Extract the [x, y] coordinate from the center of the cell holding the provided text.  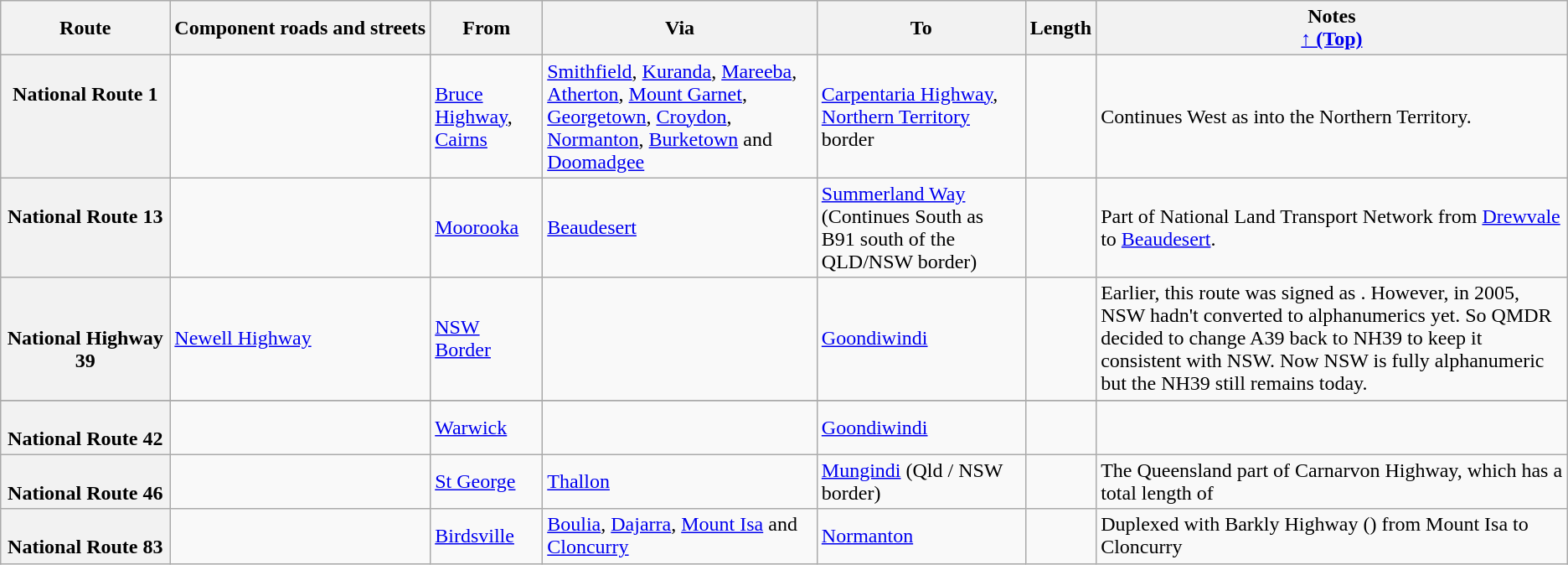
Normanton [921, 536]
To [921, 29]
National Route 1 [85, 117]
National Route 46 [85, 481]
Length [1060, 29]
Summerland Way (Continues South as B91 south of the QLD/NSW border) [921, 228]
Moorooka [487, 228]
Warwick [487, 428]
Bruce Highway, Cairns [487, 117]
NSW Border [487, 339]
Smithfield, Kuranda, Mareeba, Atherton, Mount Garnet, Georgetown, Croydon, Normanton, Burketown and Doomadgee [680, 117]
From [487, 29]
Duplexed with Barkly Highway () from Mount Isa to Cloncurry [1332, 536]
St George [487, 481]
Component roads and streets [300, 29]
Birdsville [487, 536]
Carpentaria Highway, Northern Territory border [921, 117]
National Route 42 [85, 428]
Thallon [680, 481]
Beaudesert [680, 228]
Continues West as into the Northern Territory. [1332, 117]
National Highway 39 [85, 339]
Boulia, Dajarra, Mount Isa and Cloncurry [680, 536]
Mungindi (Qld / NSW border) [921, 481]
Route [85, 29]
The Queensland part of Carnarvon Highway, which has a total length of [1332, 481]
Part of National Land Transport Network from Drewvale to Beaudesert. [1332, 228]
National Route 83 [85, 536]
Notes ↑ (Top) [1332, 29]
Via [680, 29]
National Route 13 [85, 228]
Newell Highway [300, 339]
